Find where the given text appears and provide that cell's center as [X, Y] coordinate. 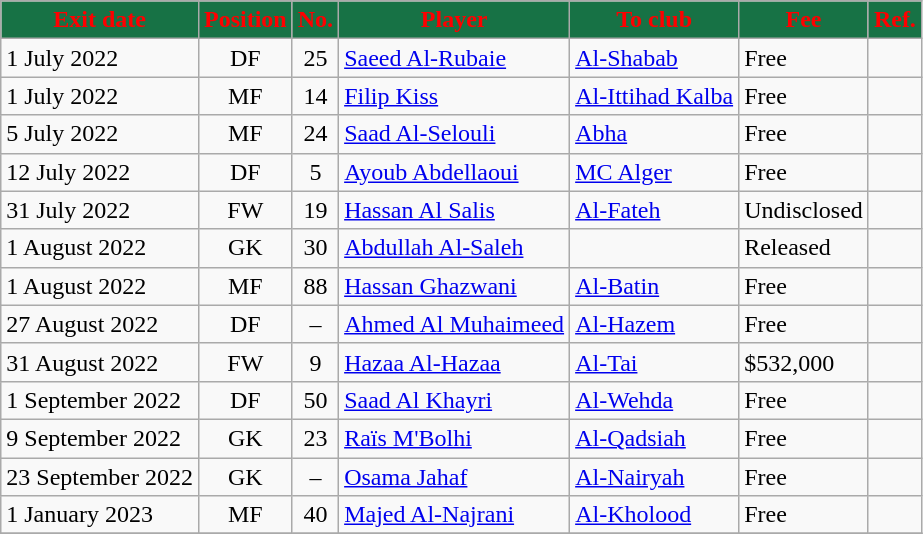
1 January 2023 [100, 515]
23 September 2022 [100, 477]
Filip Kiss [454, 96]
Al-Ittihad Kalba [654, 96]
Saad Al Khayri [454, 400]
Fee [804, 20]
$532,000 [804, 362]
To club [654, 20]
30 [315, 248]
Al-Wehda [654, 400]
Exit date [100, 20]
MC Alger [654, 172]
Al-Shabab [654, 58]
No. [315, 20]
23 [315, 438]
Al-Fateh [654, 210]
Undisclosed [804, 210]
Hassan Ghazwani [454, 286]
5 [315, 172]
50 [315, 400]
88 [315, 286]
Al-Batin [654, 286]
31 July 2022 [100, 210]
9 [315, 362]
Raïs M'Bolhi [454, 438]
Osama Jahaf [454, 477]
Saad Al-Selouli [454, 134]
31 August 2022 [100, 362]
Ahmed Al Muhaimeed [454, 324]
40 [315, 515]
Al-Nairyah [654, 477]
Position [245, 20]
Hassan Al Salis [454, 210]
24 [315, 134]
19 [315, 210]
5 July 2022 [100, 134]
Al-Qadsiah [654, 438]
Al-Kholood [654, 515]
Ref. [894, 20]
Hazaa Al-Hazaa [454, 362]
Majed Al-Najrani [454, 515]
Al-Tai [654, 362]
Saeed Al-Rubaie [454, 58]
9 September 2022 [100, 438]
14 [315, 96]
Abha [654, 134]
Player [454, 20]
12 July 2022 [100, 172]
1 September 2022 [100, 400]
Abdullah Al-Saleh [454, 248]
27 August 2022 [100, 324]
25 [315, 58]
Al-Hazem [654, 324]
Ayoub Abdellaoui [454, 172]
Released [804, 248]
